For the text-containing cell, return its midpoint in (x, y) coordinate format. 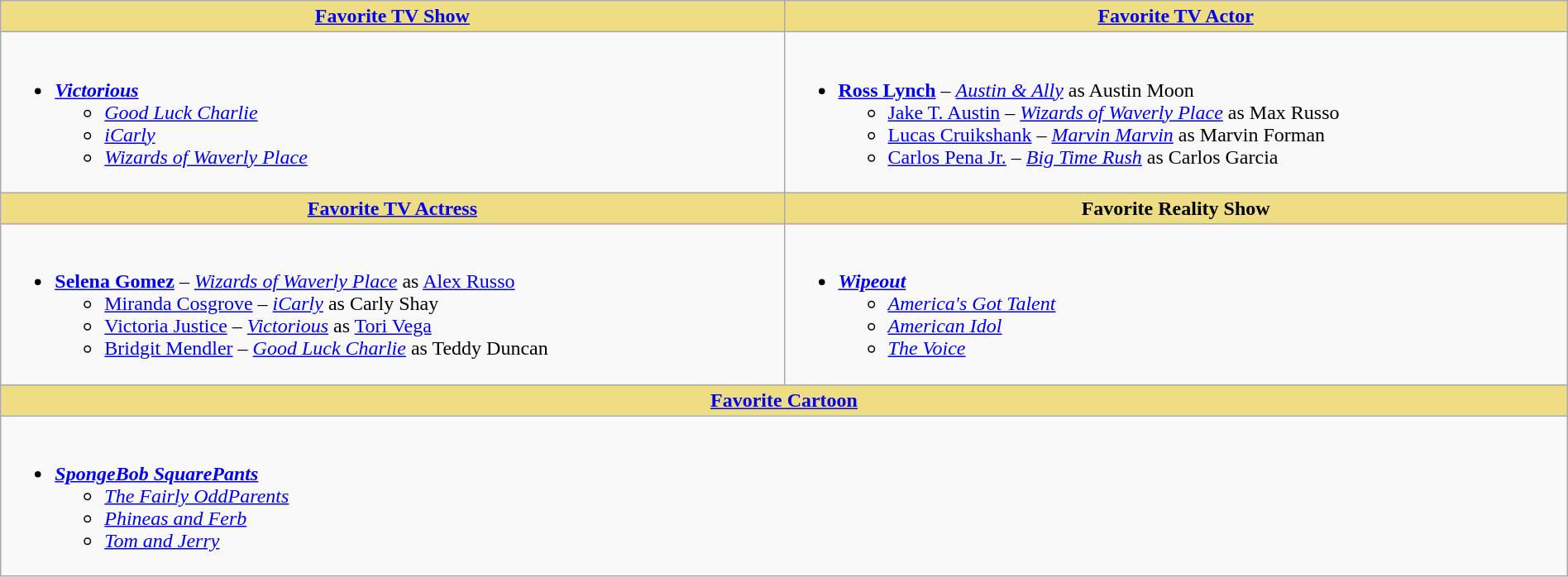
SpongeBob SquarePantsThe Fairly OddParentsPhineas and FerbTom and Jerry (784, 496)
Favorite TV Actress (392, 208)
Favorite TV Show (392, 17)
VictoriousGood Luck CharlieiCarlyWizards of Waverly Place (392, 112)
WipeoutAmerica's Got TalentAmerican IdolThe Voice (1176, 304)
Favorite Reality Show (1176, 208)
Favorite TV Actor (1176, 17)
Favorite Cartoon (784, 400)
